Return the (X, Y) coordinate for the center point of the cell that contains the specified text.  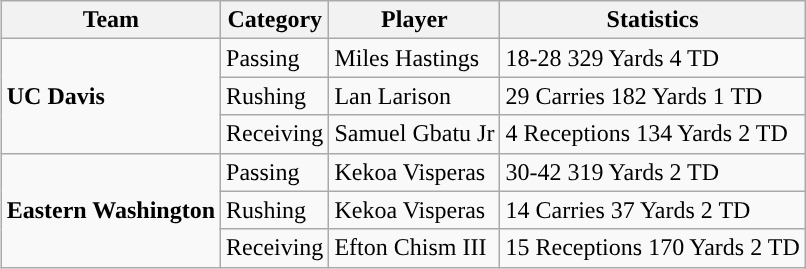
14 Carries 37 Yards 2 TD (652, 210)
18-28 329 Yards 4 TD (652, 58)
29 Carries 182 Yards 1 TD (652, 96)
4 Receptions 134 Yards 2 TD (652, 134)
Statistics (652, 20)
Efton Chism III (414, 248)
Team (110, 20)
Category (275, 20)
15 Receptions 170 Yards 2 TD (652, 248)
Player (414, 20)
Miles Hastings (414, 58)
Lan Larison (414, 96)
Samuel Gbatu Jr (414, 134)
30-42 319 Yards 2 TD (652, 172)
UC Davis (110, 96)
Eastern Washington (110, 210)
